Search for the cell housing the specified text and yield its [X, Y] center coordinate. 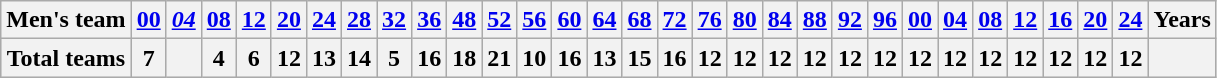
64 [604, 20]
4 [218, 58]
15 [640, 58]
28 [358, 20]
96 [884, 20]
68 [640, 20]
Men's team [66, 20]
48 [464, 20]
5 [394, 58]
76 [710, 20]
18 [464, 58]
72 [674, 20]
60 [570, 20]
80 [744, 20]
Years [1182, 20]
52 [500, 20]
84 [780, 20]
36 [430, 20]
32 [394, 20]
21 [500, 58]
7 [148, 58]
92 [850, 20]
10 [534, 58]
6 [254, 58]
Total teams [66, 58]
56 [534, 20]
14 [358, 58]
88 [814, 20]
